Locate the cell with the specified text and output its [X, Y] center coordinate. 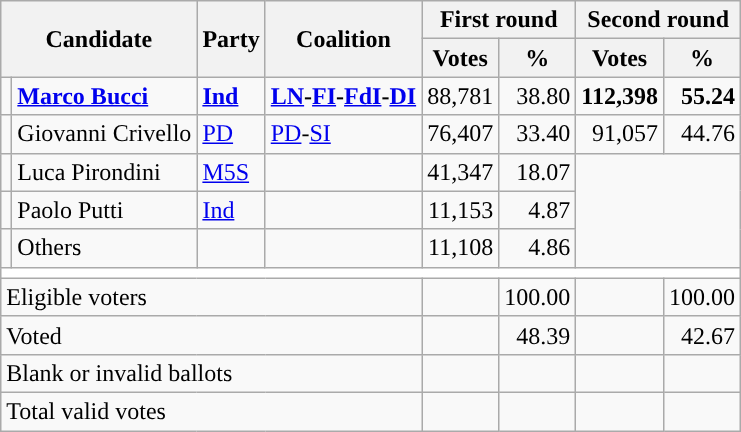
Luca Pirondini [104, 172]
48.39 [538, 335]
38.80 [538, 96]
11,153 [460, 210]
Paolo Putti [104, 210]
88,781 [460, 96]
112,398 [620, 96]
18.07 [538, 172]
Eligible voters [212, 297]
First round [499, 20]
55.24 [702, 96]
PD-SI [343, 134]
PD [231, 134]
11,108 [460, 248]
42.67 [702, 335]
4.87 [538, 210]
4.86 [538, 248]
33.40 [538, 134]
Giovanni Crivello [104, 134]
Coalition [343, 39]
Others [104, 248]
Marco Bucci [104, 96]
Blank or invalid ballots [212, 373]
M5S [231, 172]
Party [231, 39]
Second round [658, 20]
44.76 [702, 134]
LN-FI-FdI-DI [343, 96]
76,407 [460, 134]
41,347 [460, 172]
Voted [212, 335]
Candidate [99, 39]
Total valid votes [212, 411]
91,057 [620, 134]
